Capture the cell that displays the provided text and extract its (x, y) central coordinate. 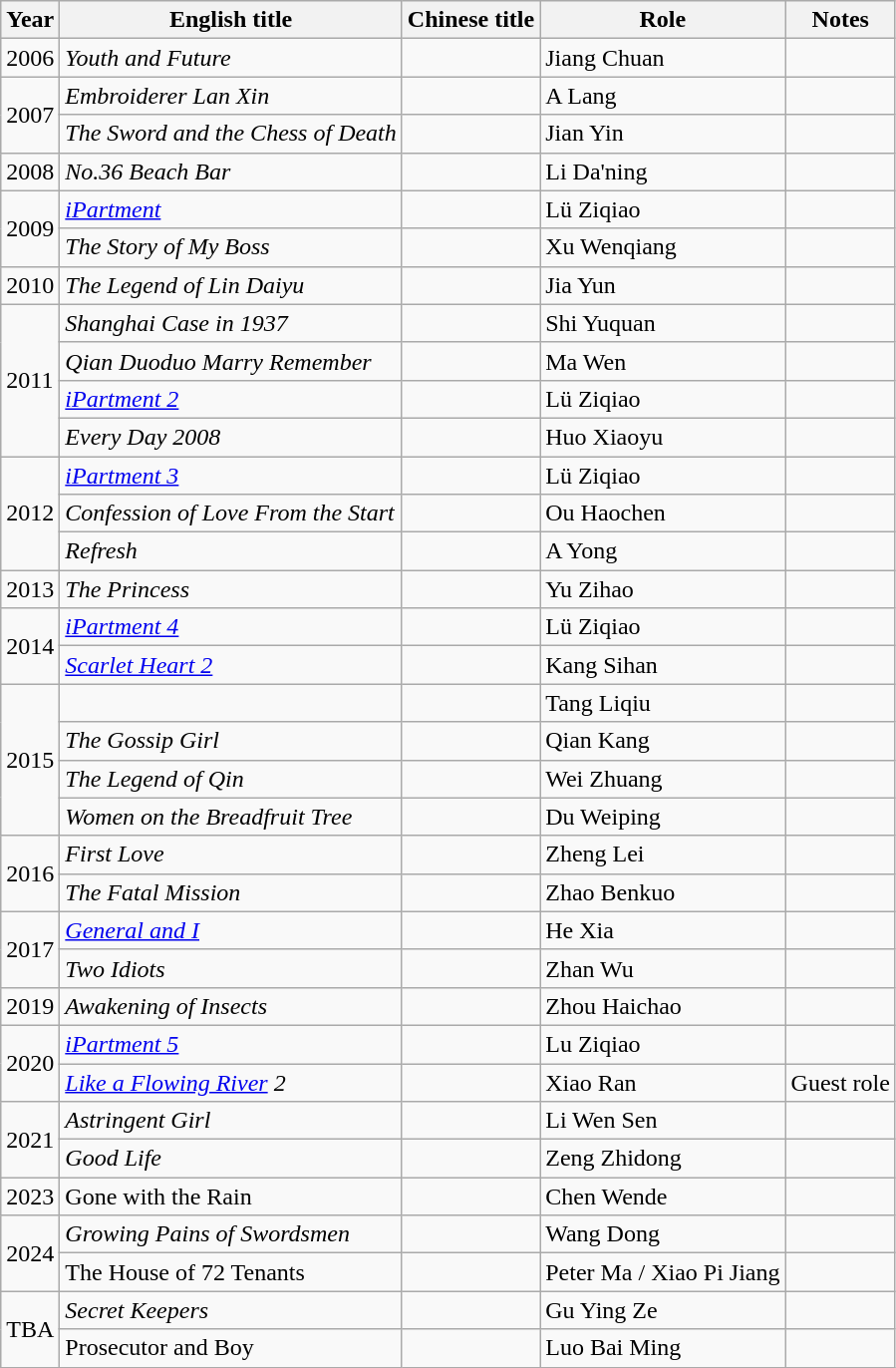
Refresh (231, 551)
2007 (30, 115)
Lu Ziqiao (663, 1044)
Zhan Wu (663, 968)
Yu Zihao (663, 589)
Confession of Love From the Start (231, 513)
Shanghai Case in 1937 (231, 323)
Zeng Zhidong (663, 1159)
Secret Keepers (231, 1310)
Tang Liqiu (663, 703)
Peter Ma / Xiao Pi Jiang (663, 1272)
Qian Duoduo Marry Remember (231, 361)
Every Day 2008 (231, 437)
2021 (30, 1140)
2010 (30, 285)
iPartment (231, 209)
2015 (30, 760)
Ma Wen (663, 361)
Li Wen Sen (663, 1121)
iPartment 5 (231, 1044)
Gu Ying Ze (663, 1310)
Growing Pains of Swordsmen (231, 1234)
Zhou Haichao (663, 1006)
The Story of My Boss (231, 247)
Like a Flowing River 2 (231, 1082)
2011 (30, 380)
Gone with the Rain (231, 1197)
English title (231, 20)
iPartment 3 (231, 476)
Guest role (840, 1082)
The Gossip Girl (231, 741)
2014 (30, 646)
2023 (30, 1197)
Li Da'ning (663, 171)
iPartment 2 (231, 399)
Ou Haochen (663, 513)
Prosecutor and Boy (231, 1348)
He Xia (663, 930)
2016 (30, 873)
Wang Dong (663, 1234)
2017 (30, 949)
Youth and Future (231, 58)
Jiang Chuan (663, 58)
Embroiderer Lan Xin (231, 96)
Kang Sihan (663, 665)
2009 (30, 228)
Women on the Breadfruit Tree (231, 817)
2024 (30, 1253)
Jian Yin (663, 134)
iPartment 4 (231, 627)
The Fatal Mission (231, 892)
Xiao Ran (663, 1082)
2020 (30, 1063)
Zhao Benkuo (663, 892)
General and I (231, 930)
Astringent Girl (231, 1121)
Scarlet Heart 2 (231, 665)
A Lang (663, 96)
Year (30, 20)
Huo Xiaoyu (663, 437)
TBA (30, 1329)
A Yong (663, 551)
Zheng Lei (663, 855)
Luo Bai Ming (663, 1348)
Du Weiping (663, 817)
2013 (30, 589)
Jia Yun (663, 285)
Chen Wende (663, 1197)
Shi Yuquan (663, 323)
The Legend of Qin (231, 779)
The House of 72 Tenants (231, 1272)
Two Idiots (231, 968)
The Sword and the Chess of Death (231, 134)
2019 (30, 1006)
First Love (231, 855)
Role (663, 20)
The Legend of Lin Daiyu (231, 285)
2012 (30, 513)
Notes (840, 20)
Chinese title (470, 20)
2008 (30, 171)
Qian Kang (663, 741)
Wei Zhuang (663, 779)
The Princess (231, 589)
2006 (30, 58)
No.36 Beach Bar (231, 171)
Good Life (231, 1159)
Xu Wenqiang (663, 247)
Awakening of Insects (231, 1006)
